Provide the (x, y) coordinate of the cell's center where the given text is located.  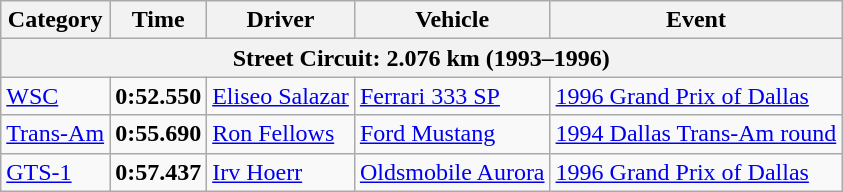
Irv Hoerr (281, 172)
1994 Dallas Trans-Am round (696, 134)
Category (56, 20)
Driver (281, 20)
Oldsmobile Aurora (452, 172)
Ferrari 333 SP (452, 96)
0:57.437 (158, 172)
Time (158, 20)
Ford Mustang (452, 134)
0:52.550 (158, 96)
Eliseo Salazar (281, 96)
Event (696, 20)
Ron Fellows (281, 134)
0:55.690 (158, 134)
Trans-Am (56, 134)
WSC (56, 96)
Vehicle (452, 20)
GTS-1 (56, 172)
Street Circuit: 2.076 km (1993–1996) (422, 58)
